Return the (X, Y) coordinate for the center point of the cell that contains the specified text.  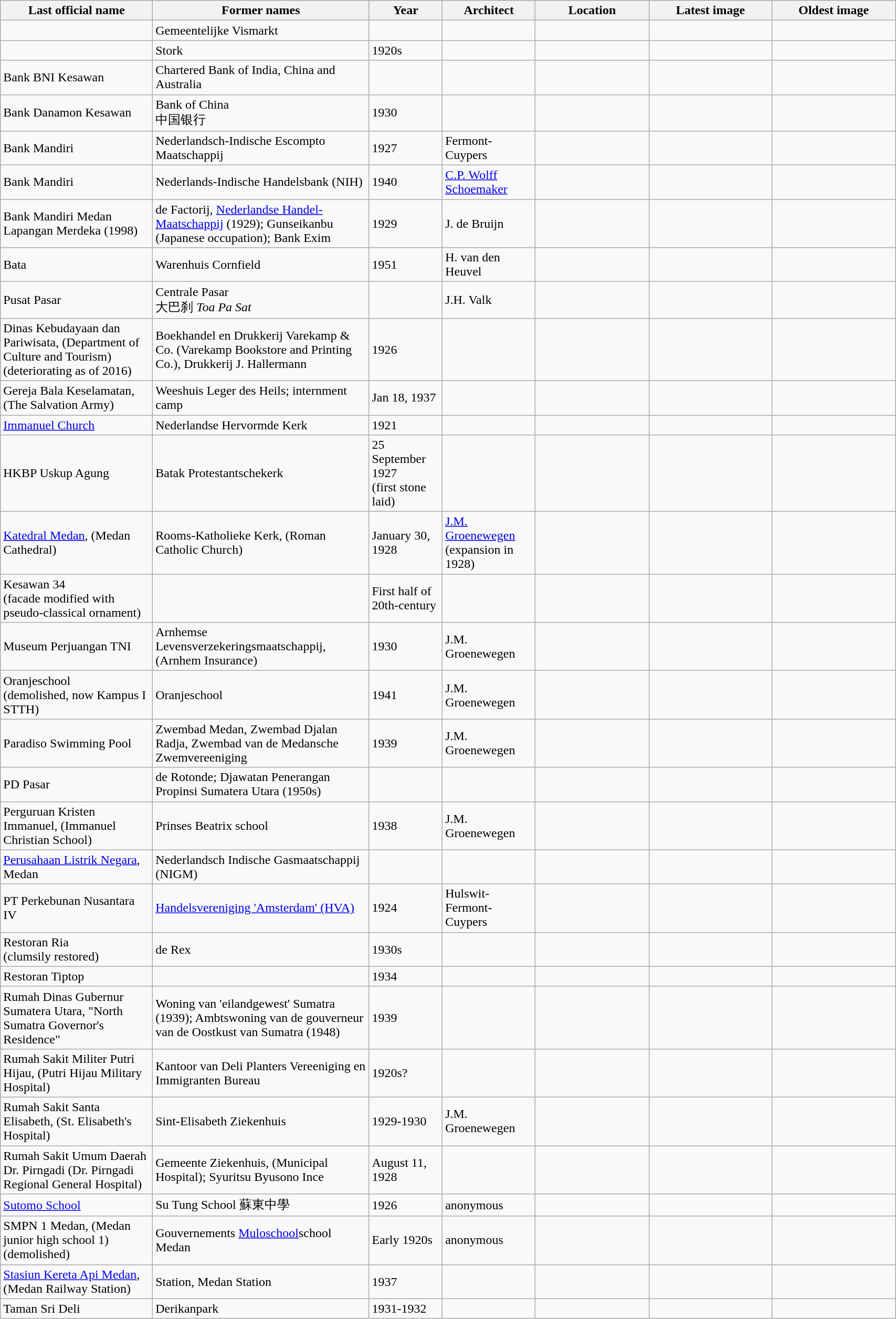
Oranjeschool (261, 695)
Kantoor van Deli Planters Vereeniging en Immigranten Bureau (261, 1073)
1930s (406, 949)
Rumah Sakit Umum Daerah Dr. Pirngadi (Dr. Pirngadi Regional General Hospital) (77, 1169)
Chartered Bank of India, China and Australia (261, 78)
1921 (406, 425)
Gouvernements Muloschoolschool Medan (261, 1240)
Oldest image (834, 10)
Nederlandse Hervormde Kerk (261, 425)
1920s? (406, 1073)
1951 (406, 265)
Nederlands-Indische Handelsbank (NIH) (261, 183)
Perusahaan Listrik Negara, Medan (77, 867)
Restoran Ria (clumsily restored) (77, 949)
1929 (406, 224)
1938 (406, 826)
1927 (406, 148)
Location (592, 10)
1937 (406, 1282)
Bank Danamon Kesawan (77, 113)
Latest image (711, 10)
Batak Protestantschekerk (261, 473)
August 11, 1928 (406, 1169)
1924 (406, 908)
Last official name (77, 10)
Paradiso Swimming Pool (77, 743)
1940 (406, 183)
de Rex (261, 949)
Rumah Sakit Militer Putri Hijau, (Putri Hijau Military Hospital) (77, 1073)
Rooms-Katholieke Kerk, (Roman Catholic Church) (261, 543)
Bank Mandiri Medan Lapangan Merdeka (1998) (77, 224)
PT Perkebunan Nusantara IV (77, 908)
Hulswit-Fermont-Cuypers (489, 908)
First half of 20th-century (406, 598)
January 30, 1928 (406, 543)
1934 (406, 976)
J.M. Groenewegen (expansion in 1928) (489, 543)
Sutomo School (77, 1205)
1931-1932 (406, 1309)
Sint-Elisabeth Ziekenhuis (261, 1121)
HKBP Uskup Agung (77, 473)
Station, Medan Station (261, 1282)
Warenhuis Cornfield (261, 265)
Zwembad Medan, Zwembad Djalan Radja, Zwembad van de Medansche Zwemvereeniging (261, 743)
1929-1930 (406, 1121)
Early 1920s (406, 1240)
Dinas Kebudayaan dan Pariwisata, (Department of Culture and Tourism) (deteriorating as of 2016) (77, 350)
Gemeente Ziekenhuis, (Municipal Hospital); Syuritsu Byusono Ince (261, 1169)
Bank BNI Kesawan (77, 78)
Rumah Dinas Gubernur Sumatera Utara, "North Sumatra Governor's Residence" (77, 1017)
Stork (261, 50)
Prinses Beatrix school (261, 826)
Arnhemse Levensverzekeringsmaatschappij, (Arnhem Insurance) (261, 647)
Rumah Sakit Santa Elisabeth, (St. Elisabeth's Hospital) (77, 1121)
Bank of China中国银行 (261, 113)
Gemeentelijke Vismarkt (261, 30)
Jan 18, 1937 (406, 398)
H. van den Heuvel (489, 265)
Boekhandel en Drukkerij Varekamp & Co. (Varekamp Bookstore and Printing Co.), Drukkerij J. Hallermann (261, 350)
Bata (77, 265)
Stasiun Kereta Api Medan, (Medan Railway Station) (77, 1282)
Handelsvereniging 'Amsterdam' (HVA) (261, 908)
Perguruan Kristen Immanuel, (Immanuel Christian School) (77, 826)
SMPN 1 Medan, (Medan junior high school 1) (demolished) (77, 1240)
C.P. Wolff Schoemaker (489, 183)
Fermont-Cuypers (489, 148)
Nederlandsch-Indische Escompto Maatschappij (261, 148)
J. de Bruijn (489, 224)
Restoran Tiptop (77, 976)
Katedral Medan, (Medan Cathedral) (77, 543)
Pusat Pasar (77, 300)
Immanuel Church (77, 425)
Weeshuis Leger des Heils; internment camp (261, 398)
Kesawan 34 (facade modified with pseudo-classical ornament) (77, 598)
1941 (406, 695)
de Rotonde; Djawatan Penerangan Propinsi Sumatera Utara (1950s) (261, 784)
Museum Perjuangan TNI (77, 647)
Nederlandsch Indische Gasmaatschappij (NIGM) (261, 867)
Oranjeschool (demolished, now Kampus I STTH) (77, 695)
Architect (489, 10)
PD Pasar (77, 784)
1920s (406, 50)
J.H. Valk (489, 300)
Derikanpark (261, 1309)
Woning van 'eilandgewest' Sumatra (1939); Ambtswoning van de gouverneur van de Oostkust van Sumatra (1948) (261, 1017)
Year (406, 10)
Centrale Pasar 大巴刹 Toa Pa Sat (261, 300)
Former names (261, 10)
Su Tung School 蘇東中學 (261, 1205)
Gereja Bala Keselamatan, (The Salvation Army) (77, 398)
de Factorij, Nederlandse Handel-Maatschappij (1929); Gunseikanbu (Japanese occupation); Bank Exim (261, 224)
Taman Sri Deli (77, 1309)
25 September 1927 (first stone laid) (406, 473)
